Determine the [x, y] coordinate at the center of the cell enclosing the given text.  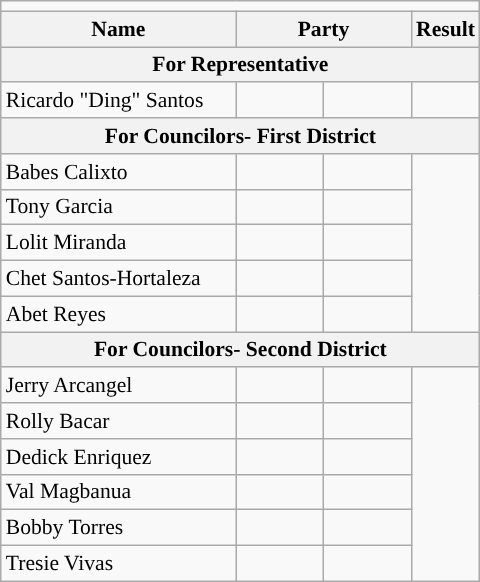
Babes Calixto [118, 172]
Bobby Torres [118, 528]
Rolly Bacar [118, 421]
For Councilors- Second District [240, 350]
Ricardo "Ding" Santos [118, 101]
Chet Santos-Hortaleza [118, 279]
Dedick Enriquez [118, 457]
Party [324, 29]
For Councilors- First District [240, 136]
Tony Garcia [118, 207]
Result [446, 29]
Tresie Vivas [118, 564]
Abet Reyes [118, 314]
Lolit Miranda [118, 243]
For Representative [240, 65]
Val Magbanua [118, 492]
Name [118, 29]
Jerry Arcangel [118, 386]
